Output the (x, y) coordinate of the center of the cell containing the given text.  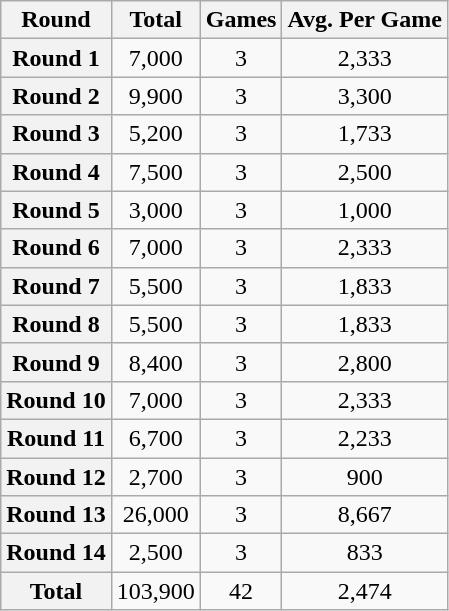
3,300 (364, 96)
Avg. Per Game (364, 20)
6,700 (156, 438)
Round 7 (56, 286)
Round (56, 20)
8,400 (156, 362)
2,700 (156, 477)
Round 6 (56, 248)
8,667 (364, 515)
Games (241, 20)
Round 2 (56, 96)
2,474 (364, 591)
103,900 (156, 591)
Round 8 (56, 324)
Round 5 (56, 210)
Round 10 (56, 400)
2,233 (364, 438)
Round 3 (56, 134)
3,000 (156, 210)
900 (364, 477)
Round 1 (56, 58)
42 (241, 591)
Round 11 (56, 438)
26,000 (156, 515)
7,500 (156, 172)
5,200 (156, 134)
1,000 (364, 210)
Round 9 (56, 362)
2,800 (364, 362)
Round 12 (56, 477)
9,900 (156, 96)
Round 13 (56, 515)
Round 14 (56, 553)
833 (364, 553)
Round 4 (56, 172)
1,733 (364, 134)
